Scan for the cell matching the given text and deliver its (X, Y) coordinate at center. 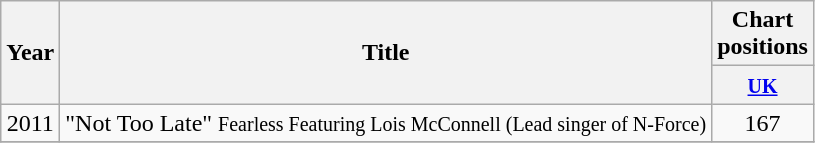
Chart positions (763, 34)
UK (763, 85)
Year (30, 52)
Title (386, 52)
2011 (30, 123)
"Not Too Late" Fearless Featuring Lois McConnell (Lead singer of N-Force) (386, 123)
167 (763, 123)
